Pinpoint the cell where the given text exists, returning its (X, Y) midpoint coordinate. 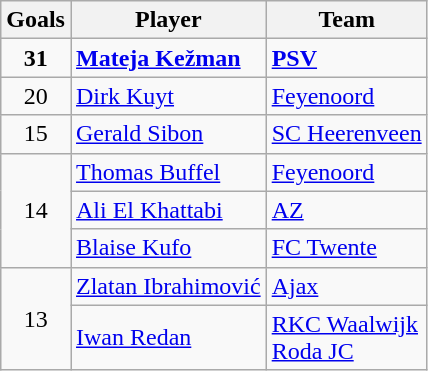
FC Twente (346, 248)
PSV (346, 58)
AZ (346, 210)
RKC WaalwijkRoda JC (346, 338)
Iwan Redan (168, 338)
SC Heerenveen (346, 134)
Ali El Khattabi (168, 210)
Goals (36, 20)
15 (36, 134)
Mateja Kežman (168, 58)
31 (36, 58)
Ajax (346, 286)
13 (36, 318)
Gerald Sibon (168, 134)
Team (346, 20)
14 (36, 210)
Dirk Kuyt (168, 96)
Zlatan Ibrahimović (168, 286)
20 (36, 96)
Thomas Buffel (168, 172)
Blaise Kufo (168, 248)
Player (168, 20)
